Provide the [X, Y] coordinate of the cell's center where the given text is located.  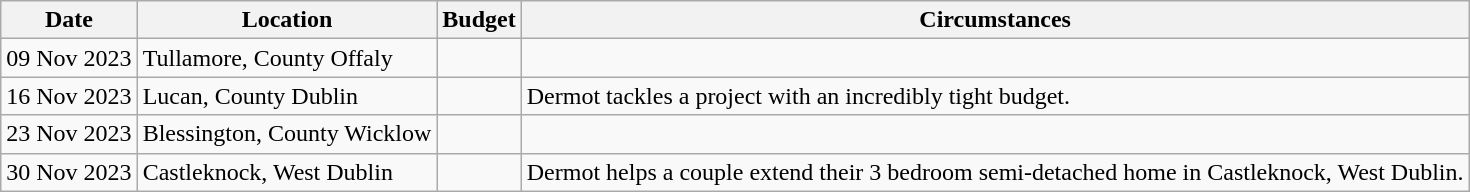
Dermot tackles a project with an incredibly tight budget. [995, 96]
Tullamore, County Offaly [287, 58]
23 Nov 2023 [69, 134]
Date [69, 20]
Lucan, County Dublin [287, 96]
Castleknock, West Dublin [287, 172]
09 Nov 2023 [69, 58]
16 Nov 2023 [69, 96]
Budget [479, 20]
Circumstances [995, 20]
Dermot helps a couple extend their 3 bedroom semi-detached home in Castleknock, West Dublin. [995, 172]
30 Nov 2023 [69, 172]
Blessington, County Wicklow [287, 134]
Location [287, 20]
